Provide the [X, Y] coordinate of the cell's center where the given text is located.  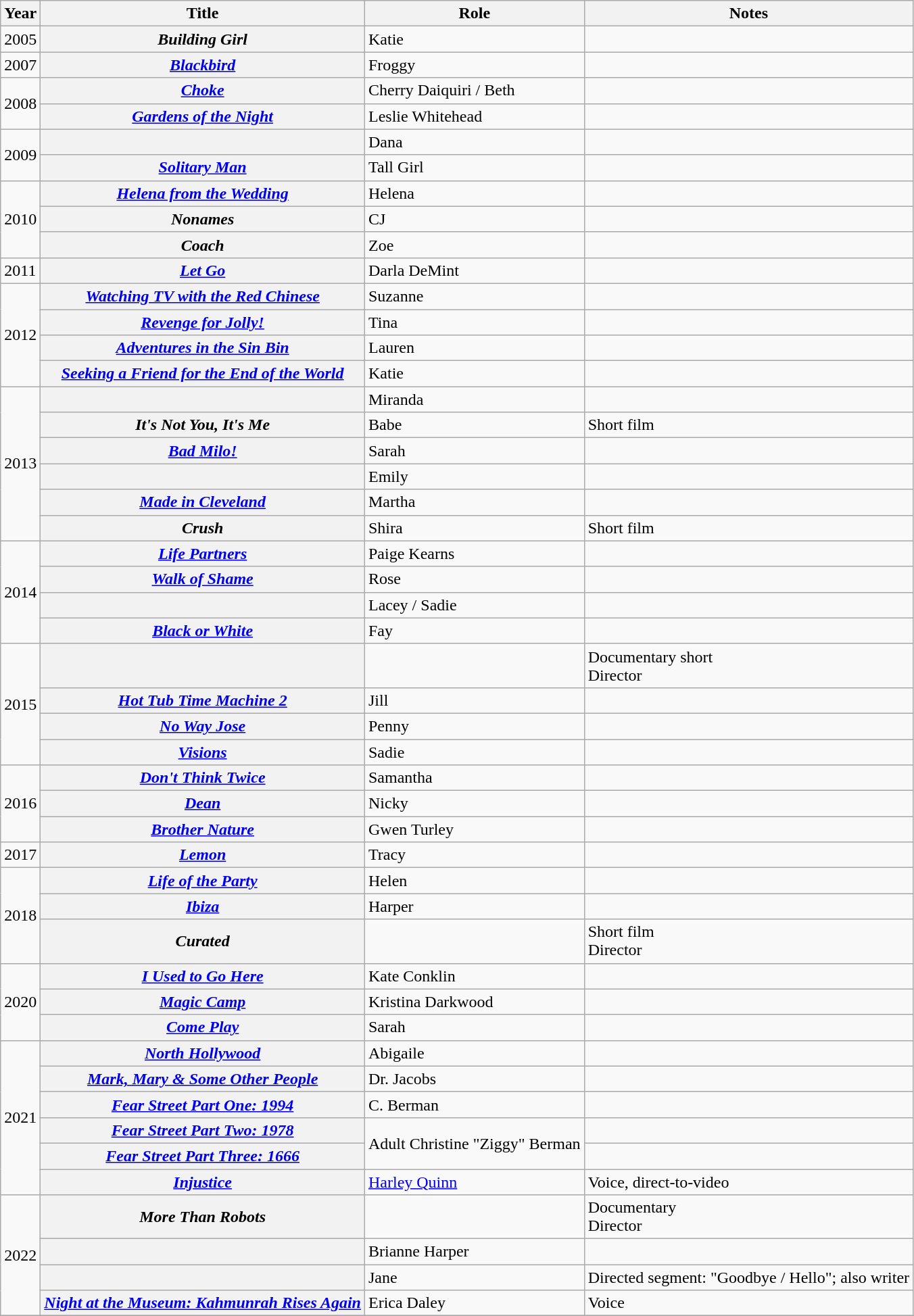
Coach [203, 245]
CJ [475, 219]
Kate Conklin [475, 976]
Abigaile [475, 1053]
Life of the Party [203, 881]
DocumentaryDirector [749, 1217]
Jill [475, 700]
No Way Jose [203, 726]
Helena from the Wedding [203, 193]
C. Berman [475, 1104]
Blackbird [203, 65]
More Than Robots [203, 1217]
Leslie Whitehead [475, 116]
Cherry Daiquiri / Beth [475, 91]
Gardens of the Night [203, 116]
Fear Street Part Three: 1666 [203, 1156]
2017 [20, 855]
Hot Tub Time Machine 2 [203, 700]
Curated [203, 941]
Brother Nature [203, 829]
Fear Street Part Two: 1978 [203, 1130]
Adult Christine "Ziggy" Berman [475, 1143]
Watching TV with the Red Chinese [203, 296]
Voice [749, 1303]
Life Partners [203, 554]
Directed segment: "Goodbye / Hello"; also writer [749, 1277]
Documentary shortDirector [749, 665]
Title [203, 14]
Miranda [475, 399]
Tracy [475, 855]
2022 [20, 1256]
2009 [20, 155]
Emily [475, 477]
Voice, direct-to-video [749, 1182]
Visions [203, 752]
Tall Girl [475, 168]
Made in Cleveland [203, 502]
Dr. Jacobs [475, 1079]
Erica Daley [475, 1303]
Lemon [203, 855]
Crush [203, 528]
2012 [20, 335]
Suzanne [475, 296]
Mark, Mary & Some Other People [203, 1079]
Seeking a Friend for the End of the World [203, 374]
Bad Milo! [203, 451]
I Used to Go Here [203, 976]
Brianne Harper [475, 1252]
Martha [475, 502]
Adventures in the Sin Bin [203, 348]
Lacey / Sadie [475, 605]
Harper [475, 906]
2013 [20, 464]
2011 [20, 270]
Fear Street Part One: 1994 [203, 1104]
2021 [20, 1117]
It's Not You, It's Me [203, 425]
Choke [203, 91]
Nonames [203, 219]
Year [20, 14]
Nicky [475, 804]
2010 [20, 219]
Tina [475, 322]
Fay [475, 631]
Rose [475, 579]
Don't Think Twice [203, 778]
Short filmDirector [749, 941]
Come Play [203, 1027]
Lauren [475, 348]
Notes [749, 14]
Froggy [475, 65]
Revenge for Jolly! [203, 322]
2005 [20, 39]
2020 [20, 1002]
Helena [475, 193]
Building Girl [203, 39]
Darla DeMint [475, 270]
Jane [475, 1277]
2007 [20, 65]
Injustice [203, 1182]
Helen [475, 881]
Penny [475, 726]
Zoe [475, 245]
North Hollywood [203, 1053]
Magic Camp [203, 1002]
Harley Quinn [475, 1182]
2014 [20, 592]
Gwen Turley [475, 829]
Black or White [203, 631]
Ibiza [203, 906]
2015 [20, 704]
Role [475, 14]
Walk of Shame [203, 579]
2016 [20, 804]
2008 [20, 103]
2018 [20, 915]
Babe [475, 425]
Dana [475, 142]
Samantha [475, 778]
Shira [475, 528]
Paige Kearns [475, 554]
Solitary Man [203, 168]
Let Go [203, 270]
Night at the Museum: Kahmunrah Rises Again [203, 1303]
Kristina Darkwood [475, 1002]
Dean [203, 804]
Sadie [475, 752]
